From the cell containing the given text, extract its center point as (x, y) coordinate. 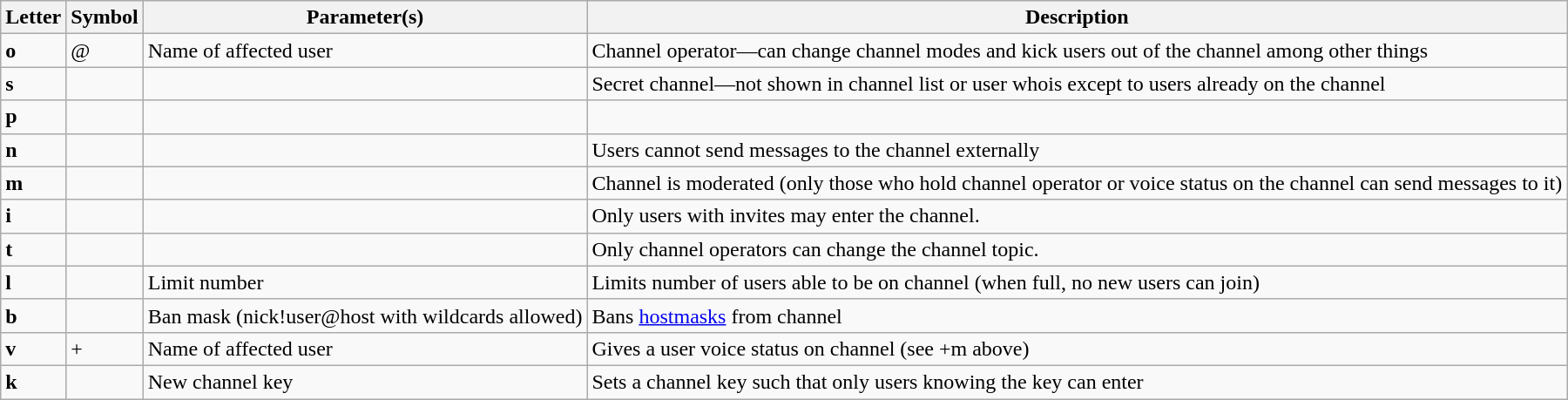
Secret channel—not shown in channel list or user whois except to users already on the channel (1077, 84)
Ban mask (nick!user@host with wildcards allowed) (365, 315)
i (33, 216)
Only users with invites may enter the channel. (1077, 216)
Gives a user voice status on channel (see +m above) (1077, 349)
Only channel operators can change the channel topic. (1077, 249)
Sets a channel key such that only users knowing the key can enter (1077, 382)
l (33, 282)
New channel key (365, 382)
b (33, 315)
n (33, 150)
+ (105, 349)
Limit number (365, 282)
@ (105, 51)
m (33, 183)
Users cannot send messages to the channel externally (1077, 150)
Symbol (105, 17)
Limits number of users able to be on channel (when full, no new users can join) (1077, 282)
Description (1077, 17)
Parameter(s) (365, 17)
v (33, 349)
Channel operator—can change channel modes and kick users out of the channel among other things (1077, 51)
Channel is moderated (only those who hold channel operator or voice status on the channel can send messages to it) (1077, 183)
Bans hostmasks from channel (1077, 315)
k (33, 382)
p (33, 117)
Letter (33, 17)
s (33, 84)
o (33, 51)
t (33, 249)
